Capture the cell that displays the provided text and extract its (X, Y) central coordinate. 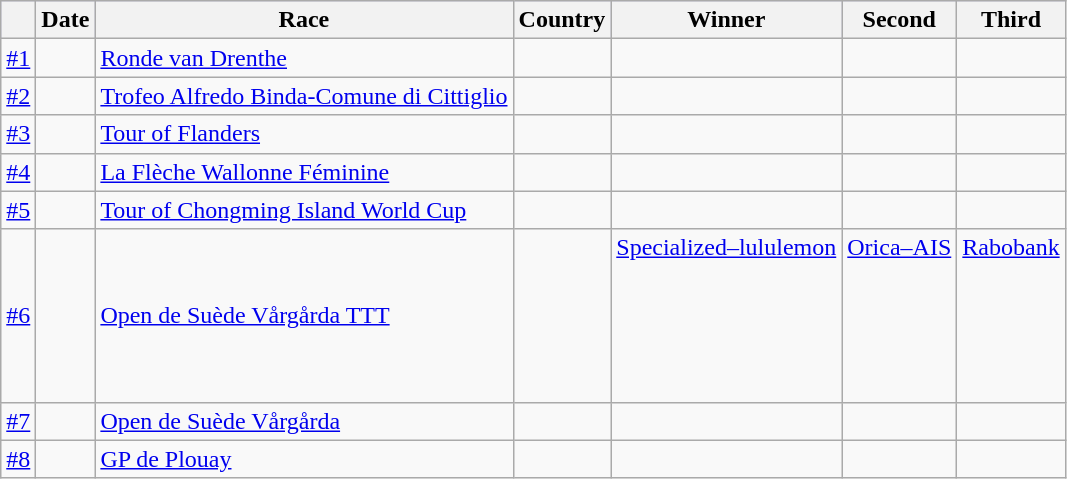
Orica–AIS (900, 316)
#2 (18, 96)
Open de Suède Vårgårda (304, 421)
Rabobank (1011, 316)
#6 (18, 316)
#7 (18, 421)
Country (562, 20)
La Flèche Wallonne Féminine (304, 172)
Tour of Flanders (304, 134)
#1 (18, 58)
Third (1011, 20)
#4 (18, 172)
Winner (726, 20)
Ronde van Drenthe (304, 58)
#8 (18, 459)
Date (66, 20)
Trofeo Alfredo Binda-Comune di Cittiglio (304, 96)
Specialized–lululemon (726, 316)
#3 (18, 134)
Tour of Chongming Island World Cup (304, 210)
Second (900, 20)
Open de Suède Vårgårda TTT (304, 316)
#5 (18, 210)
Race (304, 20)
GP de Plouay (304, 459)
